Capture the cell that displays the provided text and extract its [x, y] central coordinate. 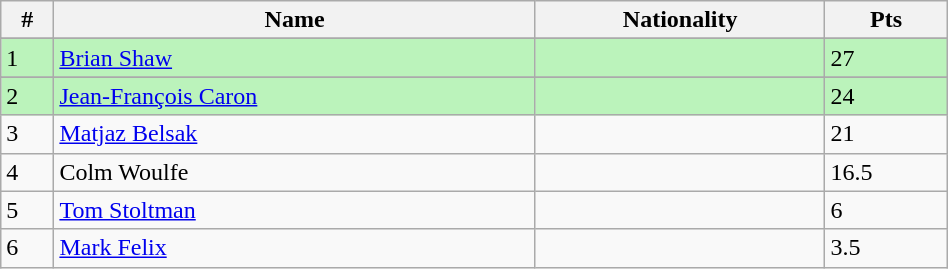
Nationality [680, 20]
5 [28, 210]
Brian Shaw [294, 58]
Tom Stoltman [294, 210]
Pts [886, 20]
4 [28, 172]
24 [886, 96]
# [28, 20]
27 [886, 58]
1 [28, 58]
3.5 [886, 248]
2 [28, 96]
16.5 [886, 172]
Matjaz Belsak [294, 134]
Colm Woulfe [294, 172]
Jean-François Caron [294, 96]
21 [886, 134]
Mark Felix [294, 248]
3 [28, 134]
Name [294, 20]
